Return (x, y) of the center of cell containing provided text 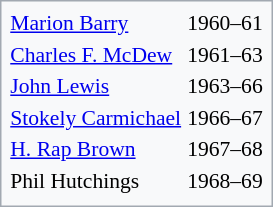
1963–66 (226, 86)
1960–61 (226, 23)
Stokely Carmichael (96, 117)
1967–68 (226, 149)
H. Rap Brown (96, 149)
Marion Barry (96, 23)
1968–69 (226, 180)
1966–67 (226, 117)
1961–63 (226, 54)
Charles F. McDew (96, 54)
John Lewis (96, 86)
Phil Hutchings (96, 180)
